Locate the cell with the specified text and output its [x, y] center coordinate. 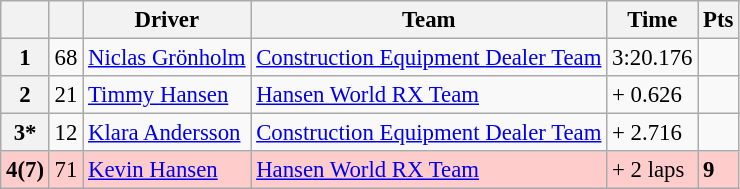
Niclas Grönholm [167, 58]
2 [26, 95]
Klara Andersson [167, 133]
+ 0.626 [652, 95]
+ 2 laps [652, 170]
3* [26, 133]
3:20.176 [652, 58]
Pts [718, 20]
1 [26, 58]
Team [429, 20]
Time [652, 20]
9 [718, 170]
Driver [167, 20]
71 [66, 170]
4(7) [26, 170]
12 [66, 133]
+ 2.716 [652, 133]
68 [66, 58]
Kevin Hansen [167, 170]
Timmy Hansen [167, 95]
21 [66, 95]
